From the cell containing the given text, extract its center point as (X, Y) coordinate. 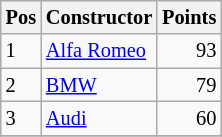
1 (21, 51)
60 (189, 118)
Constructor (99, 17)
BMW (99, 85)
3 (21, 118)
Audi (99, 118)
79 (189, 85)
93 (189, 51)
Points (189, 17)
Pos (21, 17)
2 (21, 85)
Alfa Romeo (99, 51)
